Find where the given text appears and provide that cell's center as [X, Y] coordinate. 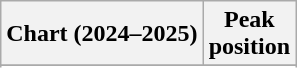
Peakposition [249, 34]
Chart (2024–2025) [102, 34]
